For the text-containing cell, return its midpoint in (X, Y) coordinate format. 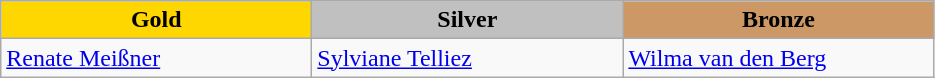
Silver (468, 20)
Gold (156, 20)
Sylviane Telliez (468, 58)
Bronze (778, 20)
Renate Meißner (156, 58)
Wilma van den Berg (778, 58)
